Identify which cell holds the provided text, then report its (X, Y) central coordinate. 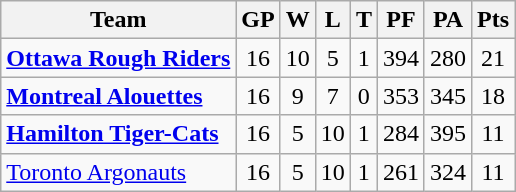
7 (332, 96)
Team (118, 20)
394 (400, 58)
PA (448, 20)
18 (494, 96)
395 (448, 134)
L (332, 20)
Ottawa Rough Riders (118, 58)
W (298, 20)
Hamilton Tiger-Cats (118, 134)
0 (364, 96)
PF (400, 20)
353 (400, 96)
324 (448, 172)
261 (400, 172)
9 (298, 96)
284 (400, 134)
Toronto Argonauts (118, 172)
21 (494, 58)
T (364, 20)
Montreal Alouettes (118, 96)
280 (448, 58)
GP (258, 20)
Pts (494, 20)
345 (448, 96)
